Identify which cell holds the provided text, then report its [X, Y] central coordinate. 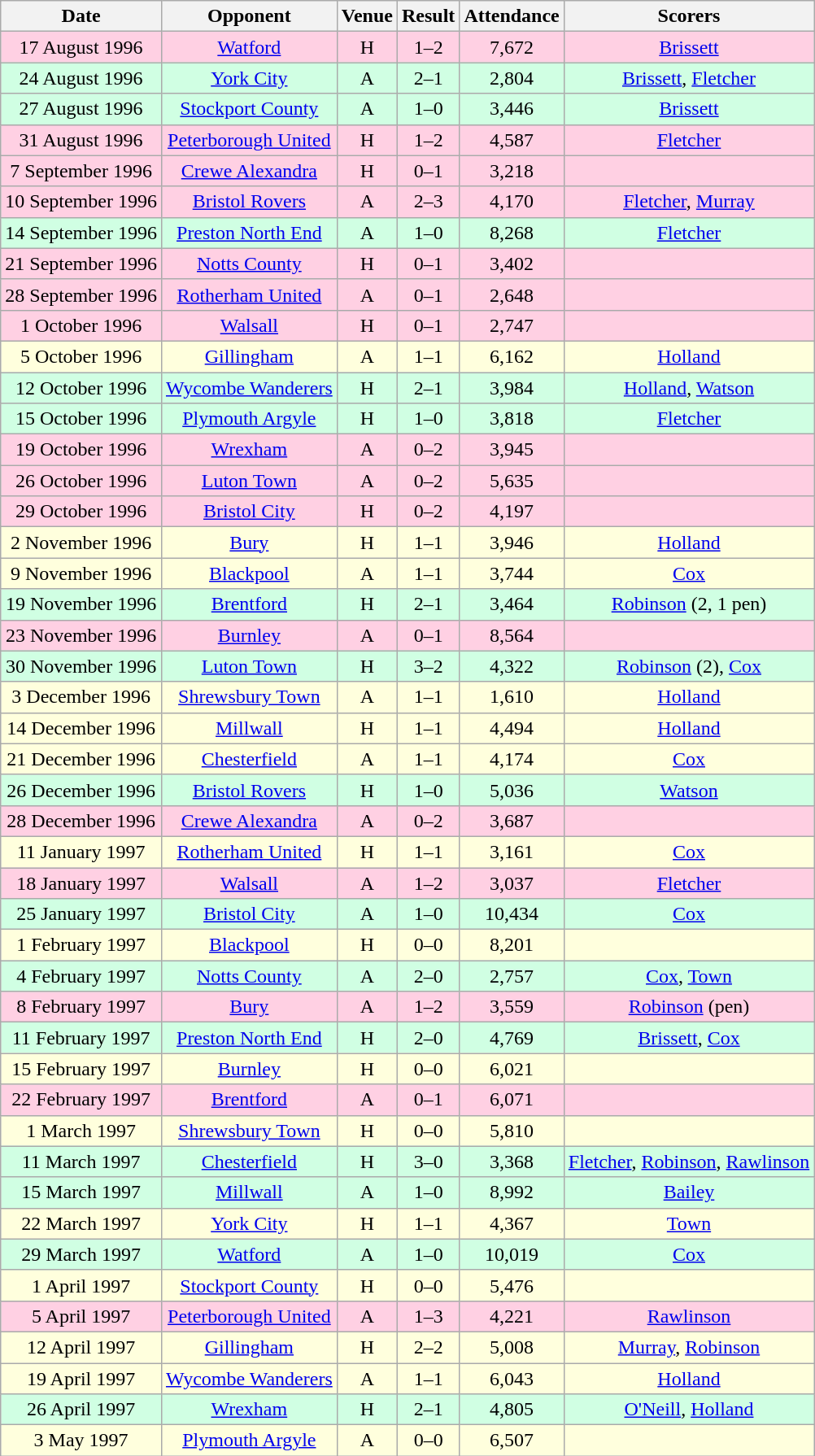
3–0 [428, 1162]
Rawlinson [688, 1316]
6,021 [512, 1069]
27 August 1996 [81, 109]
O'Neill, Holland [688, 1410]
1–3 [428, 1316]
11 January 1997 [81, 852]
3,744 [512, 573]
18 January 1997 [81, 883]
Town [688, 1223]
5,476 [512, 1285]
6,507 [512, 1441]
9 November 1996 [81, 573]
5,810 [512, 1131]
3,037 [512, 883]
26 October 1996 [81, 481]
25 January 1997 [81, 914]
12 April 1997 [81, 1347]
1 March 1997 [81, 1131]
2 November 1996 [81, 543]
28 December 1996 [81, 821]
8,201 [512, 945]
2,757 [512, 976]
3,946 [512, 543]
30 November 1996 [81, 666]
29 October 1996 [81, 512]
4,769 [512, 1038]
3,161 [512, 852]
7,672 [512, 47]
Opponent [249, 16]
Watson [688, 790]
3,559 [512, 1007]
3 May 1997 [81, 1441]
29 March 1997 [81, 1254]
Venue [367, 16]
Brissett, Cox [688, 1038]
1,610 [512, 697]
4,494 [512, 728]
3–2 [428, 666]
Holland, Watson [688, 388]
Brissett, Fletcher [688, 78]
1 April 1997 [81, 1285]
22 February 1997 [81, 1100]
Robinson (pen) [688, 1007]
4,197 [512, 512]
8,564 [512, 635]
6,071 [512, 1100]
14 September 1996 [81, 233]
7 September 1996 [81, 171]
Fletcher, Murray [688, 202]
5 October 1996 [81, 356]
3,218 [512, 171]
2–2 [428, 1347]
2–3 [428, 202]
11 February 1997 [81, 1038]
Result [428, 16]
6,043 [512, 1379]
24 August 1996 [81, 78]
10,019 [512, 1254]
Attendance [512, 16]
12 October 1996 [81, 388]
Cox, Town [688, 976]
1 February 1997 [81, 945]
3,945 [512, 450]
2,747 [512, 325]
3,368 [512, 1162]
11 March 1997 [81, 1162]
4 February 1997 [81, 976]
3,464 [512, 604]
3,818 [512, 419]
3 December 1996 [81, 697]
1 October 1996 [81, 325]
4,322 [512, 666]
2,648 [512, 294]
19 April 1997 [81, 1379]
21 September 1996 [81, 264]
23 November 1996 [81, 635]
19 November 1996 [81, 604]
4,367 [512, 1223]
4,587 [512, 140]
19 October 1996 [81, 450]
8,268 [512, 233]
3,687 [512, 821]
2,804 [512, 78]
28 September 1996 [81, 294]
3,446 [512, 109]
15 October 1996 [81, 419]
5,635 [512, 481]
26 December 1996 [81, 790]
5,008 [512, 1347]
4,221 [512, 1316]
17 August 1996 [81, 47]
6,162 [512, 356]
5 April 1997 [81, 1316]
Bailey [688, 1192]
5,036 [512, 790]
Robinson (2), Cox [688, 666]
Date [81, 16]
22 March 1997 [81, 1223]
8,992 [512, 1192]
8 February 1997 [81, 1007]
31 August 1996 [81, 140]
10 September 1996 [81, 202]
4,174 [512, 759]
10,434 [512, 914]
21 December 1996 [81, 759]
Robinson (2, 1 pen) [688, 604]
3,402 [512, 264]
4,170 [512, 202]
Fletcher, Robinson, Rawlinson [688, 1162]
15 March 1997 [81, 1192]
14 December 1996 [81, 728]
26 April 1997 [81, 1410]
4,805 [512, 1410]
15 February 1997 [81, 1069]
3,984 [512, 388]
Scorers [688, 16]
Murray, Robinson [688, 1347]
